Output the (X, Y) coordinate of the center of the cell containing the given text.  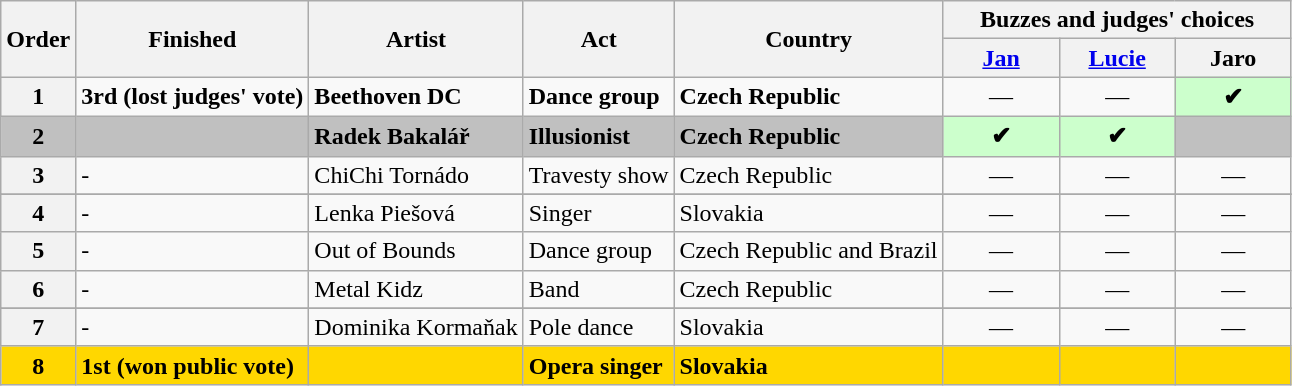
Country (808, 39)
Jaro (1233, 58)
Singer (598, 213)
2 (38, 136)
ChiChi Tornádo (416, 175)
1 (38, 97)
Pole dance (598, 327)
4 (38, 213)
Czech Republic and Brazil (808, 251)
Opera singer (598, 365)
Lenka Piešová (416, 213)
Travesty show (598, 175)
Out of Bounds (416, 251)
7 (38, 327)
5 (38, 251)
Dominika Kormaňak (416, 327)
Act (598, 39)
1st (won public vote) (192, 365)
Radek Bakalář (416, 136)
3rd (lost judges' vote) (192, 97)
6 (38, 289)
Illusionist (598, 136)
8 (38, 365)
3 (38, 175)
Lucie (1117, 58)
Finished (192, 39)
Metal Kidz (416, 289)
Buzzes and judges' choices (1117, 20)
Order (38, 39)
Beethoven DC (416, 97)
Jan (1001, 58)
Artist (416, 39)
Band (598, 289)
